Find where the given text appears and provide that cell's center as [x, y] coordinate. 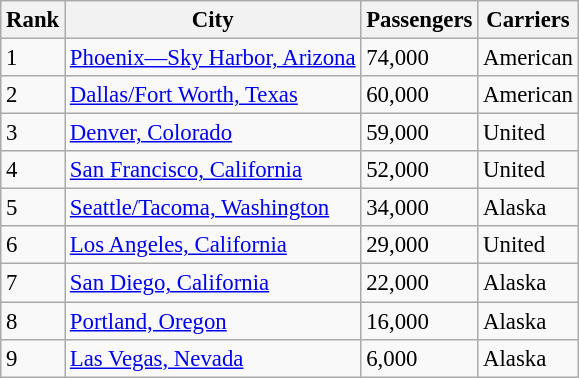
7 [33, 283]
San Diego, California [213, 283]
Phoenix—Sky Harbor, Arizona [213, 58]
22,000 [420, 283]
City [213, 20]
5 [33, 208]
Passengers [420, 20]
4 [33, 170]
3 [33, 133]
16,000 [420, 321]
Carriers [528, 20]
1 [33, 58]
60,000 [420, 95]
6 [33, 245]
59,000 [420, 133]
52,000 [420, 170]
San Francisco, California [213, 170]
Seattle/Tacoma, Washington [213, 208]
Dallas/Fort Worth, Texas [213, 95]
34,000 [420, 208]
Las Vegas, Nevada [213, 358]
8 [33, 321]
2 [33, 95]
9 [33, 358]
29,000 [420, 245]
74,000 [420, 58]
6,000 [420, 358]
Rank [33, 20]
Portland, Oregon [213, 321]
Los Angeles, California [213, 245]
Denver, Colorado [213, 133]
